Provide the [x, y] coordinate of the cell's center where the given text is located.  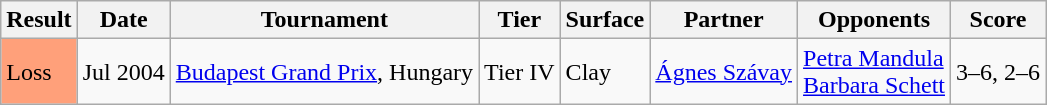
Tier IV [520, 72]
Jul 2004 [124, 72]
Clay [605, 72]
Petra Mandula Barbara Schett [874, 72]
Loss [39, 72]
Partner [724, 20]
3–6, 2–6 [998, 72]
Ágnes Szávay [724, 72]
Date [124, 20]
Tier [520, 20]
Tournament [324, 20]
Surface [605, 20]
Opponents [874, 20]
Result [39, 20]
Score [998, 20]
Budapest Grand Prix, Hungary [324, 72]
